Return [x, y] of the center of cell containing provided text 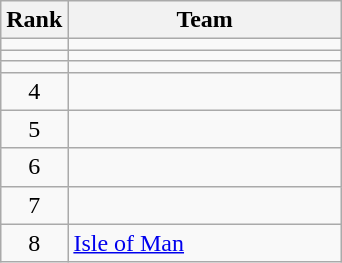
Rank [34, 20]
Team [205, 20]
7 [34, 205]
6 [34, 167]
4 [34, 91]
8 [34, 243]
Isle of Man [205, 243]
5 [34, 129]
